From the cell containing the given text, extract its center point as [x, y] coordinate. 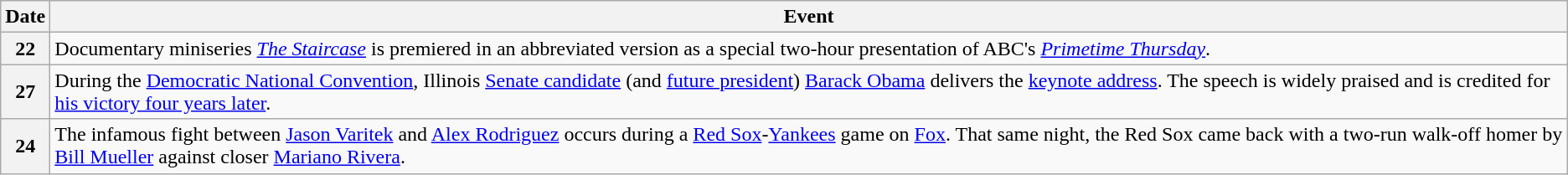
Date [25, 17]
Event [809, 17]
24 [25, 146]
22 [25, 49]
Documentary miniseries The Staircase is premiered in an abbreviated version as a special two-hour presentation of ABC's Primetime Thursday. [809, 49]
27 [25, 92]
